Search for the cell housing the specified text and yield its (x, y) center coordinate. 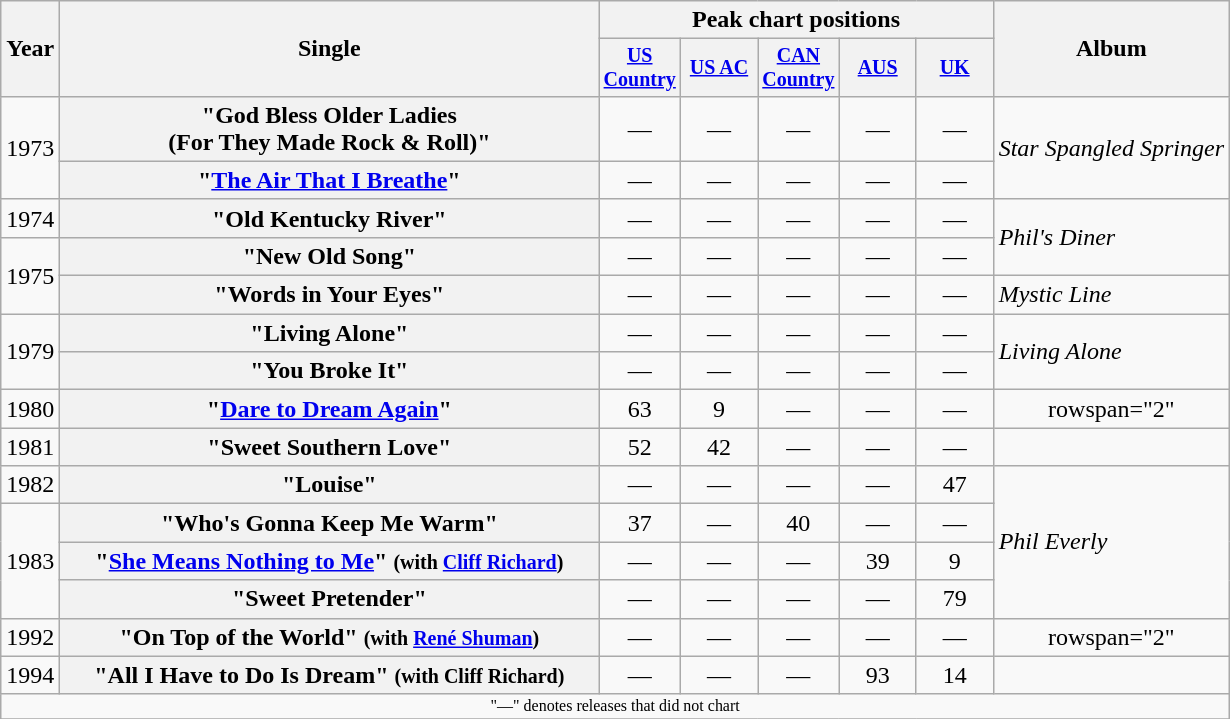
"Words in Your Eyes" (330, 295)
Year (30, 49)
"Who's Gonna Keep Me Warm" (330, 523)
1975 (30, 275)
1980 (30, 409)
1973 (30, 148)
1981 (30, 447)
"The Air That I Breathe" (330, 180)
US Country (640, 68)
Album (1111, 49)
"Sweet Pretender" (330, 599)
AUS (878, 68)
52 (640, 447)
47 (954, 485)
1983 (30, 561)
63 (640, 409)
"New Old Song" (330, 256)
1974 (30, 218)
"On Top of the World" (with René Shuman) (330, 637)
"Sweet Southern Love" (330, 447)
"Louise" (330, 485)
1994 (30, 675)
37 (640, 523)
"God Bless Older Ladies(For They Made Rock & Roll)" (330, 128)
Peak chart positions (796, 20)
"Living Alone" (330, 333)
"All I Have to Do Is Dream" (with Cliff Richard) (330, 675)
42 (720, 447)
Mystic Line (1111, 295)
Phil's Diner (1111, 237)
79 (954, 599)
93 (878, 675)
39 (878, 561)
"Old Kentucky River" (330, 218)
"You Broke It" (330, 371)
Phil Everly (1111, 542)
Single (330, 49)
Star Spangled Springer (1111, 148)
"Dare to Dream Again" (330, 409)
US AC (720, 68)
14 (954, 675)
40 (799, 523)
"—" denotes releases that did not chart (616, 706)
1982 (30, 485)
CAN Country (799, 68)
Living Alone (1111, 352)
"She Means Nothing to Me" (with Cliff Richard) (330, 561)
1979 (30, 352)
UK (954, 68)
1992 (30, 637)
